For the text-containing cell, return its midpoint in (X, Y) coordinate format. 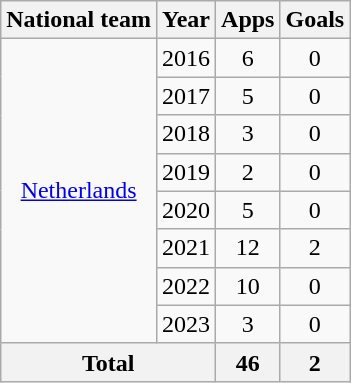
10 (248, 286)
Netherlands (79, 191)
12 (248, 248)
2020 (186, 210)
National team (79, 20)
2017 (186, 96)
46 (248, 362)
6 (248, 58)
2016 (186, 58)
2022 (186, 286)
Total (108, 362)
Year (186, 20)
Goals (315, 20)
2019 (186, 172)
Apps (248, 20)
2023 (186, 324)
2018 (186, 134)
2021 (186, 248)
